For the text-containing cell, return its midpoint in (X, Y) coordinate format. 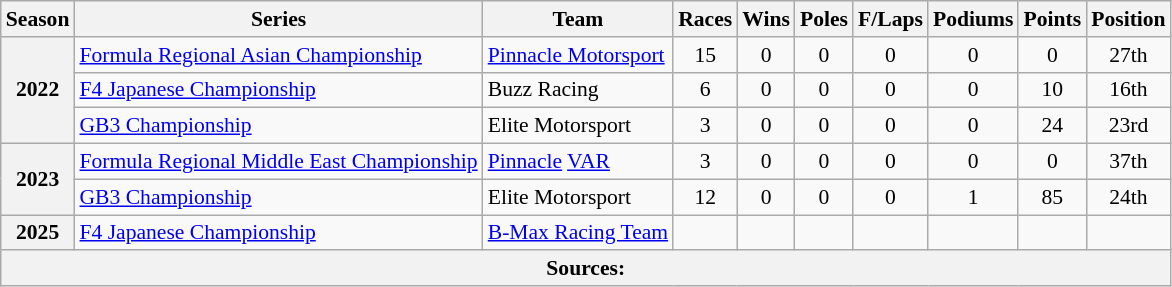
Position (1128, 19)
10 (1052, 90)
2022 (38, 90)
24th (1128, 197)
2023 (38, 180)
Points (1052, 19)
Races (705, 19)
Podiums (974, 19)
Pinnacle VAR (578, 162)
6 (705, 90)
Series (278, 19)
15 (705, 55)
Team (578, 19)
2025 (38, 233)
Season (38, 19)
F/Laps (890, 19)
37th (1128, 162)
Buzz Racing (578, 90)
Sources: (586, 269)
12 (705, 197)
1 (974, 197)
B-Max Racing Team (578, 233)
Wins (766, 19)
Poles (824, 19)
16th (1128, 90)
85 (1052, 197)
23rd (1128, 126)
27th (1128, 55)
Pinnacle Motorsport (578, 55)
24 (1052, 126)
Formula Regional Asian Championship (278, 55)
Formula Regional Middle East Championship (278, 162)
